Capture the cell that displays the provided text and extract its (x, y) central coordinate. 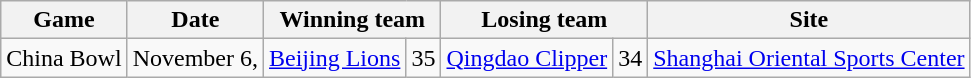
Beijing Lions (335, 58)
34 (630, 58)
Game (64, 20)
Site (809, 20)
China Bowl (64, 58)
Winning team (352, 20)
November 6, (195, 58)
Shanghai Oriental Sports Center (809, 58)
Date (195, 20)
35 (424, 58)
Losing team (544, 20)
Qingdao Clipper (527, 58)
